From the cell containing the given text, extract its center point as [X, Y] coordinate. 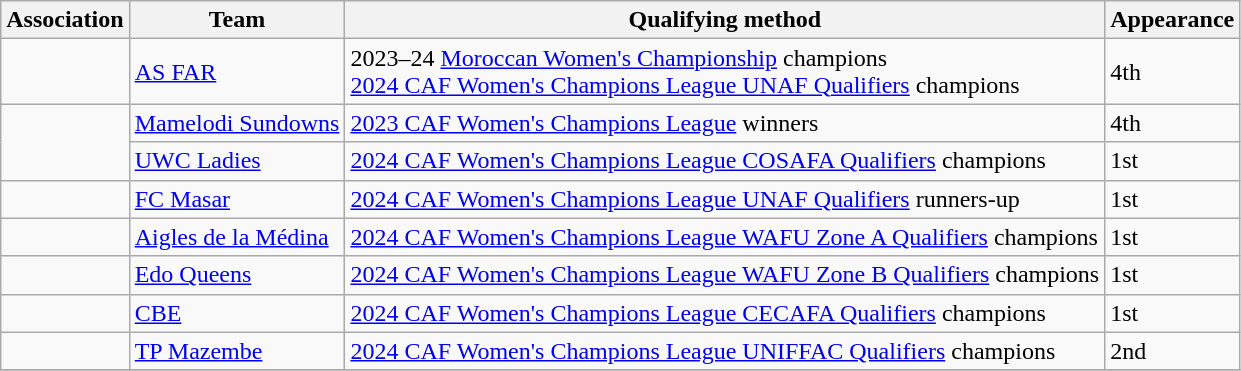
2024 CAF Women's Champions League UNAF Qualifiers runners-up [725, 199]
2024 CAF Women's Champions League WAFU Zone B Qualifiers champions [725, 275]
Appearance [1172, 20]
Edo Queens [237, 275]
Aigles de la Médina [237, 237]
2nd [1172, 351]
Association [65, 20]
2023–24 Moroccan Women's Championship champions2024 CAF Women's Champions League UNAF Qualifiers champions [725, 72]
UWC Ladies [237, 161]
Team [237, 20]
FC Masar [237, 199]
TP Mazembe [237, 351]
Mamelodi Sundowns [237, 123]
2024 CAF Women's Champions League WAFU Zone A Qualifiers champions [725, 237]
2024 CAF Women's Champions League COSAFA Qualifiers champions [725, 161]
2024 CAF Women's Champions League UNIFFAC Qualifiers champions [725, 351]
Qualifying method [725, 20]
CBE [237, 313]
AS FAR [237, 72]
2024 CAF Women's Champions League CECAFA Qualifiers champions [725, 313]
2023 CAF Women's Champions League winners [725, 123]
